Find where the given text appears and provide that cell's center as (x, y) coordinate. 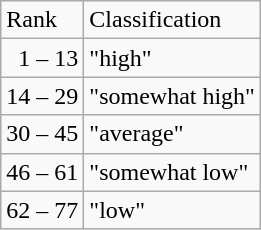
"high" (172, 58)
46 – 61 (42, 172)
62 – 77 (42, 210)
Rank (42, 20)
Classification (172, 20)
"somewhat low" (172, 172)
"somewhat high" (172, 96)
30 – 45 (42, 134)
"low" (172, 210)
"average" (172, 134)
14 – 29 (42, 96)
1 – 13 (42, 58)
